Locate the cell with the specified text and output its [X, Y] center coordinate. 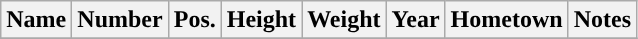
Number [120, 20]
Year [416, 20]
Pos. [194, 20]
Notes [602, 20]
Weight [344, 20]
Hometown [506, 20]
Name [36, 20]
Height [261, 20]
